Provide the [x, y] coordinate of the cell's center where the given text is located.  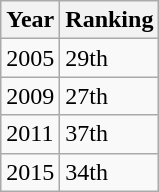
29th [110, 58]
34th [110, 172]
37th [110, 134]
2009 [30, 96]
Ranking [110, 20]
2015 [30, 172]
2005 [30, 58]
Year [30, 20]
2011 [30, 134]
27th [110, 96]
